Pinpoint the cell where the given text exists, returning its [x, y] midpoint coordinate. 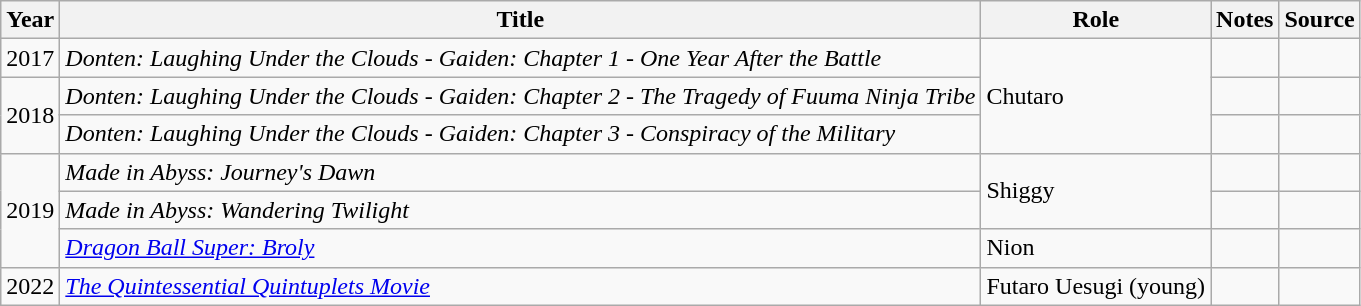
Source [1320, 20]
The Quintessential Quintuplets Movie [520, 286]
2018 [30, 115]
Donten: Laughing Under the Clouds - Gaiden: Chapter 1 - One Year After the Battle [520, 58]
Dragon Ball Super: Broly [520, 248]
Shiggy [1096, 191]
Title [520, 20]
Donten: Laughing Under the Clouds - Gaiden: Chapter 3 - Conspiracy of the Military [520, 134]
2019 [30, 210]
Made in Abyss: Wandering Twilight [520, 210]
Notes [1245, 20]
Donten: Laughing Under the Clouds - Gaiden: Chapter 2 - The Tragedy of Fuuma Ninja Tribe [520, 96]
Year [30, 20]
Chutaro [1096, 96]
Made in Abyss: Journey's Dawn [520, 172]
Futaro Uesugi (young) [1096, 286]
2022 [30, 286]
Nion [1096, 248]
2017 [30, 58]
Role [1096, 20]
